For the text-containing cell, return its midpoint in (x, y) coordinate format. 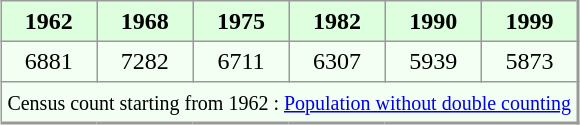
1975 (241, 21)
6881 (49, 61)
6711 (241, 61)
1962 (49, 21)
1999 (530, 21)
7282 (145, 61)
1968 (145, 21)
6307 (337, 61)
Census count starting from 1962 : Population without double counting (290, 102)
5939 (433, 61)
1990 (433, 21)
1982 (337, 21)
5873 (530, 61)
